Locate the cell with the specified text and output its [X, Y] center coordinate. 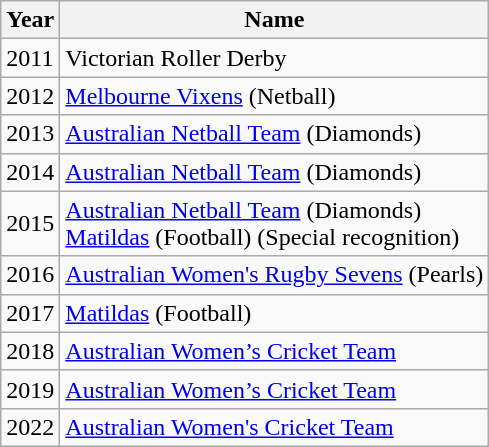
2012 [30, 96]
2017 [30, 313]
Australian Women's Cricket Team [274, 427]
Name [274, 20]
2014 [30, 172]
2013 [30, 134]
2016 [30, 275]
2019 [30, 389]
Victorian Roller Derby [274, 58]
Australian Women's Rugby Sevens (Pearls) [274, 275]
Australian Netball Team (Diamonds) Matildas (Football) (Special recognition) [274, 224]
Matildas (Football) [274, 313]
2018 [30, 351]
2022 [30, 427]
Year [30, 20]
Melbourne Vixens (Netball) [274, 96]
2015 [30, 224]
2011 [30, 58]
